Extract the [X, Y] coordinate from the center of the cell holding the provided text.  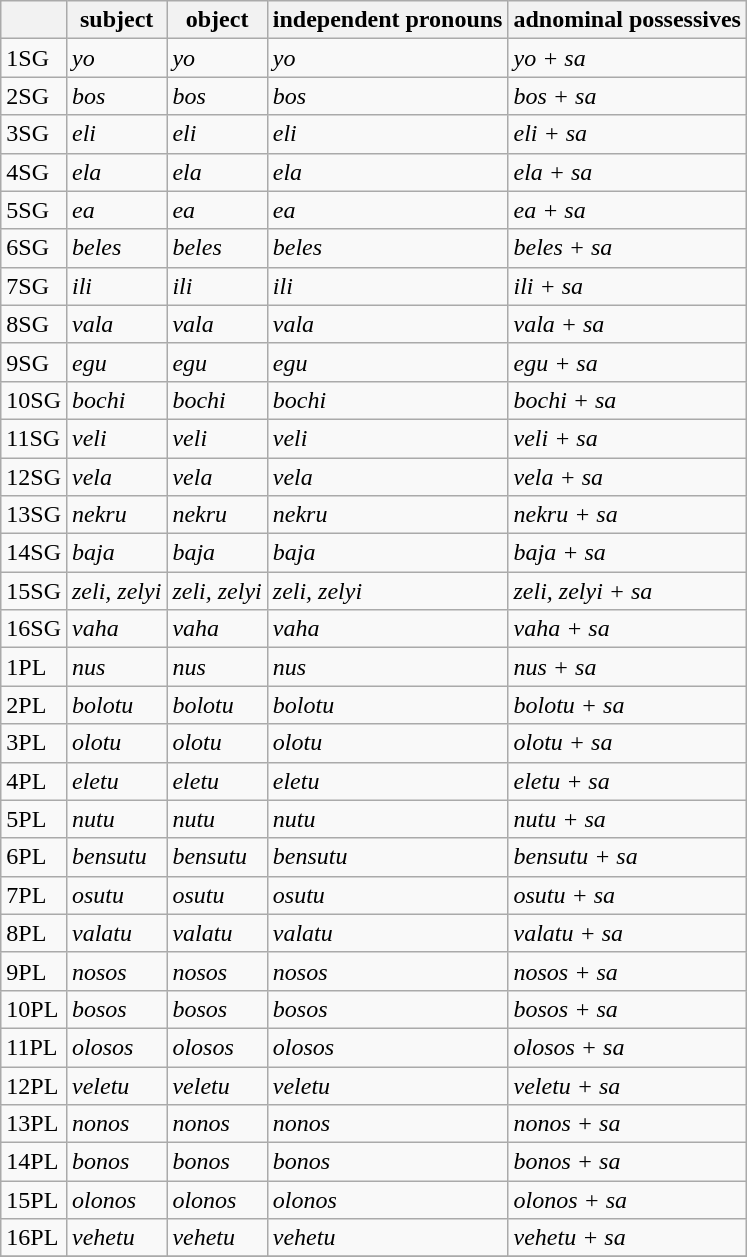
15SG [34, 591]
14SG [34, 553]
vela + sa [627, 477]
olonos + sa [627, 1200]
beles + sa [627, 248]
10SG [34, 400]
12PL [34, 1085]
11SG [34, 438]
6PL [34, 857]
vaha + sa [627, 629]
7SG [34, 286]
valatu + sa [627, 933]
eletu + sa [627, 781]
bensutu + sa [627, 857]
adnominal possessives [627, 20]
1SG [34, 58]
16SG [34, 629]
veletu + sa [627, 1085]
6SG [34, 248]
13SG [34, 515]
5SG [34, 210]
nekru + sa [627, 515]
subject [116, 20]
bochi + sa [627, 400]
4PL [34, 781]
zeli, zelyi + sa [627, 591]
bolotu + sa [627, 705]
object [217, 20]
osutu + sa [627, 895]
3SG [34, 134]
9PL [34, 971]
ea + sa [627, 210]
olosos + sa [627, 1047]
vala + sa [627, 324]
baja + sa [627, 553]
8SG [34, 324]
9SG [34, 362]
13PL [34, 1124]
nutu + sa [627, 819]
11PL [34, 1047]
3PL [34, 743]
yo + sa [627, 58]
nosos + sa [627, 971]
10PL [34, 1009]
olotu + sa [627, 743]
2SG [34, 96]
nonos + sa [627, 1124]
bonos + sa [627, 1162]
15PL [34, 1200]
veli + sa [627, 438]
ela + sa [627, 172]
ili + sa [627, 286]
8PL [34, 933]
14PL [34, 1162]
independent pronouns [388, 20]
nus + sa [627, 667]
1PL [34, 667]
7PL [34, 895]
12SG [34, 477]
2PL [34, 705]
16PL [34, 1238]
4SG [34, 172]
egu + sa [627, 362]
bosos + sa [627, 1009]
5PL [34, 819]
eli + sa [627, 134]
vehetu + sa [627, 1238]
bos + sa [627, 96]
